Pinpoint the cell where the given text exists, returning its [X, Y] midpoint coordinate. 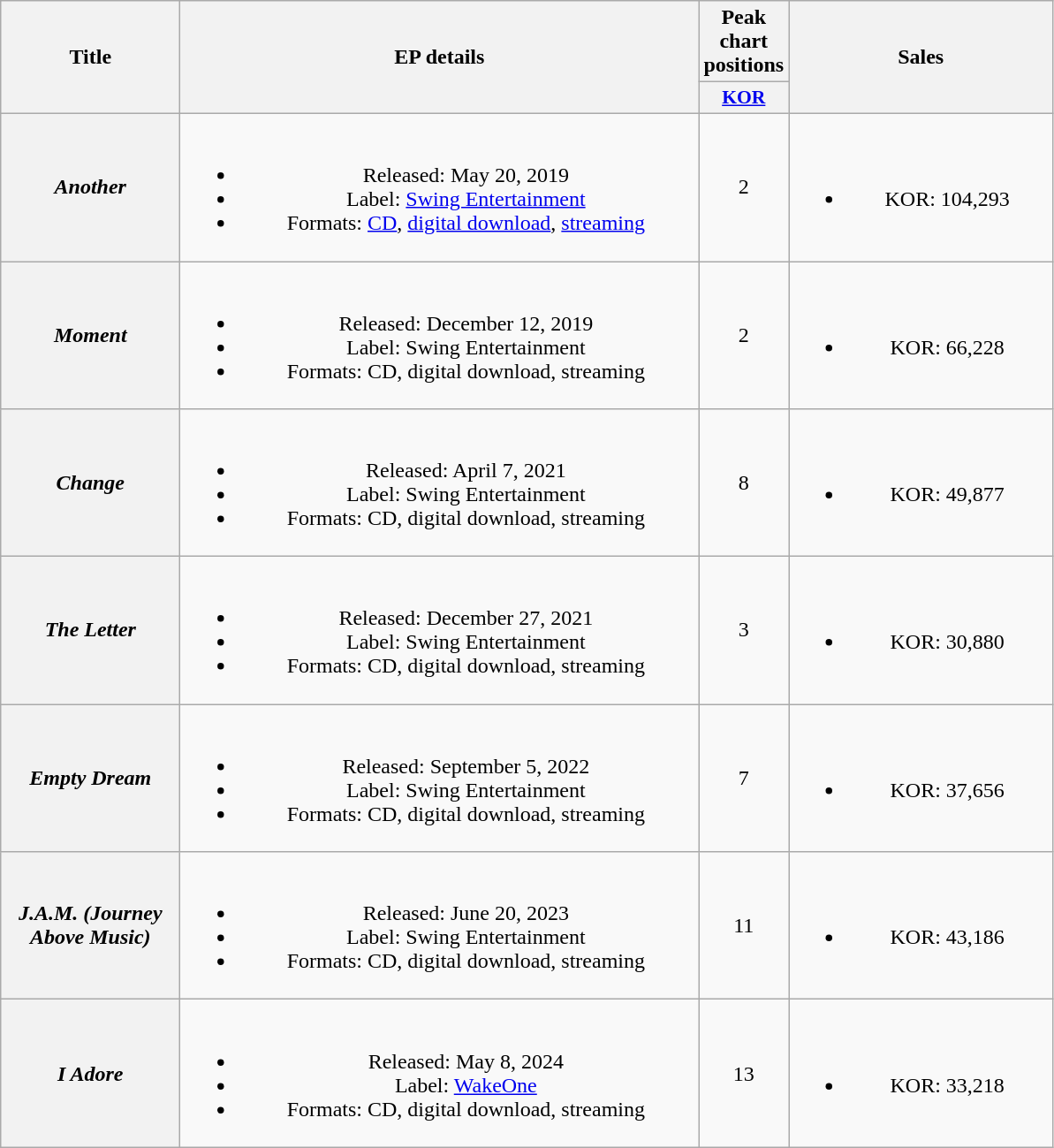
Another [90, 187]
KOR: 104,293 [921, 187]
8 [744, 483]
Change [90, 483]
KOR: 66,228 [921, 336]
KOR: 37,656 [921, 778]
Released: September 5, 2022Label: Swing EntertainmentFormats: CD, digital download, streaming [440, 778]
Empty Dream [90, 778]
Sales [921, 57]
I Adore [90, 1073]
3 [744, 631]
KOR: 33,218 [921, 1073]
Released: May 20, 2019Label: Swing EntertainmentFormats: CD, digital download, streaming [440, 187]
Released: April 7, 2021Label: Swing EntertainmentFormats: CD, digital download, streaming [440, 483]
Moment [90, 336]
Released: June 20, 2023Label: Swing EntertainmentFormats: CD, digital download, streaming [440, 926]
EP details [440, 57]
13 [744, 1073]
Title [90, 57]
Released: May 8, 2024Label: WakeOneFormats: CD, digital download, streaming [440, 1073]
Released: December 27, 2021Label: Swing EntertainmentFormats: CD, digital download, streaming [440, 631]
KOR: 30,880 [921, 631]
Peak chart positions [744, 42]
J.A.M. (Journey Above Music) [90, 926]
Released: December 12, 2019Label: Swing EntertainmentFormats: CD, digital download, streaming [440, 336]
The Letter [90, 631]
KOR: 49,877 [921, 483]
7 [744, 778]
11 [744, 926]
KOR: 43,186 [921, 926]
KOR [744, 98]
